Provide the (x, y) coordinate of the cell's center where the given text is located.  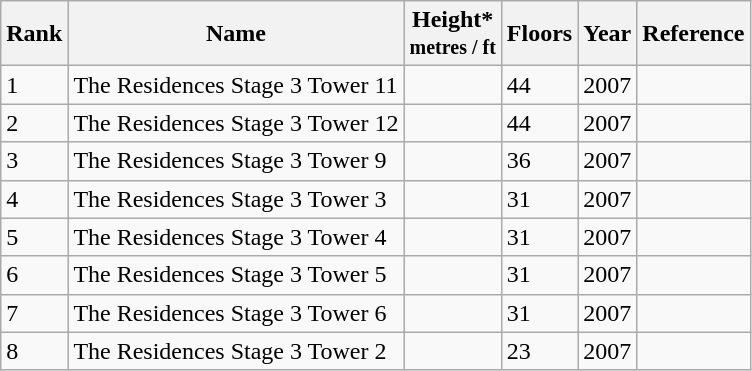
7 (34, 313)
The Residences Stage 3 Tower 9 (236, 161)
3 (34, 161)
2 (34, 123)
The Residences Stage 3 Tower 11 (236, 85)
Rank (34, 34)
Floors (539, 34)
8 (34, 351)
Reference (694, 34)
23 (539, 351)
The Residences Stage 3 Tower 2 (236, 351)
Year (608, 34)
5 (34, 237)
36 (539, 161)
The Residences Stage 3 Tower 4 (236, 237)
The Residences Stage 3 Tower 3 (236, 199)
The Residences Stage 3 Tower 5 (236, 275)
Height*metres / ft (452, 34)
Name (236, 34)
The Residences Stage 3 Tower 12 (236, 123)
The Residences Stage 3 Tower 6 (236, 313)
4 (34, 199)
1 (34, 85)
6 (34, 275)
